Return (x, y) of the center of cell containing provided text 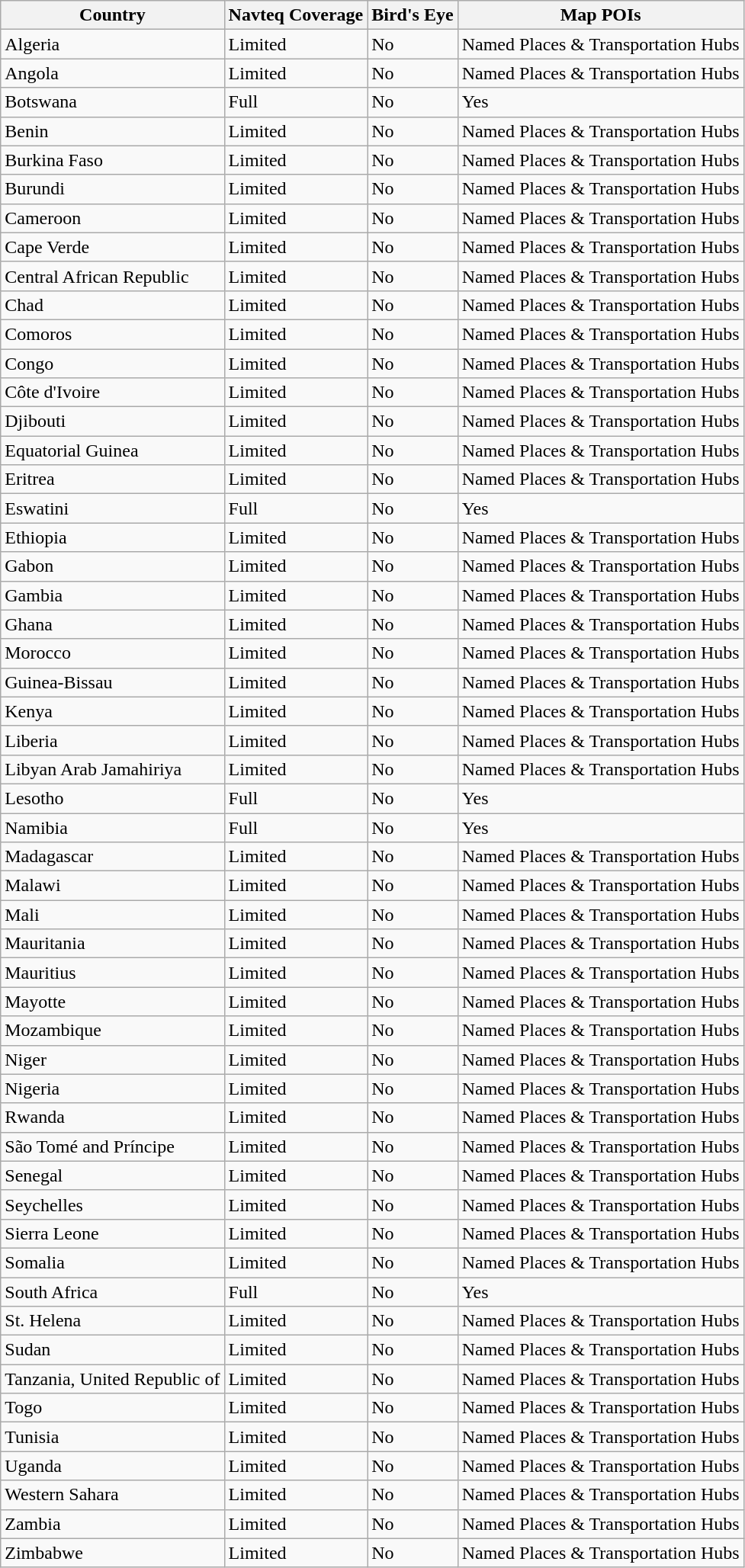
Tanzania, United Republic of (113, 1379)
Country (113, 15)
Map POIs (601, 15)
Congo (113, 364)
Guinea-Bissau (113, 682)
Niger (113, 1060)
Djibouti (113, 422)
Lesotho (113, 798)
Cape Verde (113, 247)
Liberia (113, 740)
Comoros (113, 334)
Eswatini (113, 508)
Sudan (113, 1350)
Mali (113, 915)
Morocco (113, 653)
São Tomé and Príncipe (113, 1146)
Kenya (113, 711)
Chad (113, 305)
Senegal (113, 1175)
Uganda (113, 1466)
Mauritania (113, 944)
Burkina Faso (113, 160)
Zimbabwe (113, 1553)
Mayotte (113, 1002)
Malawi (113, 886)
Zambia (113, 1524)
South Africa (113, 1292)
Burundi (113, 189)
Botswana (113, 102)
Seychelles (113, 1204)
Togo (113, 1408)
Ethiopia (113, 537)
Mauritius (113, 973)
Algeria (113, 44)
Tunisia (113, 1437)
Rwanda (113, 1117)
Angola (113, 73)
Mozambique (113, 1031)
Navteq Coverage (296, 15)
Somalia (113, 1262)
Central African Republic (113, 276)
Ghana (113, 624)
Cameroon (113, 218)
Equatorial Guinea (113, 451)
Eritrea (113, 479)
Sierra Leone (113, 1233)
Côte d'Ivoire (113, 393)
Libyan Arab Jamahiriya (113, 769)
Western Sahara (113, 1495)
Namibia (113, 827)
Benin (113, 131)
Nigeria (113, 1089)
Gabon (113, 566)
St. Helena (113, 1321)
Gambia (113, 595)
Bird's Eye (413, 15)
Madagascar (113, 857)
